Locate the cell with the specified text and output its [X, Y] center coordinate. 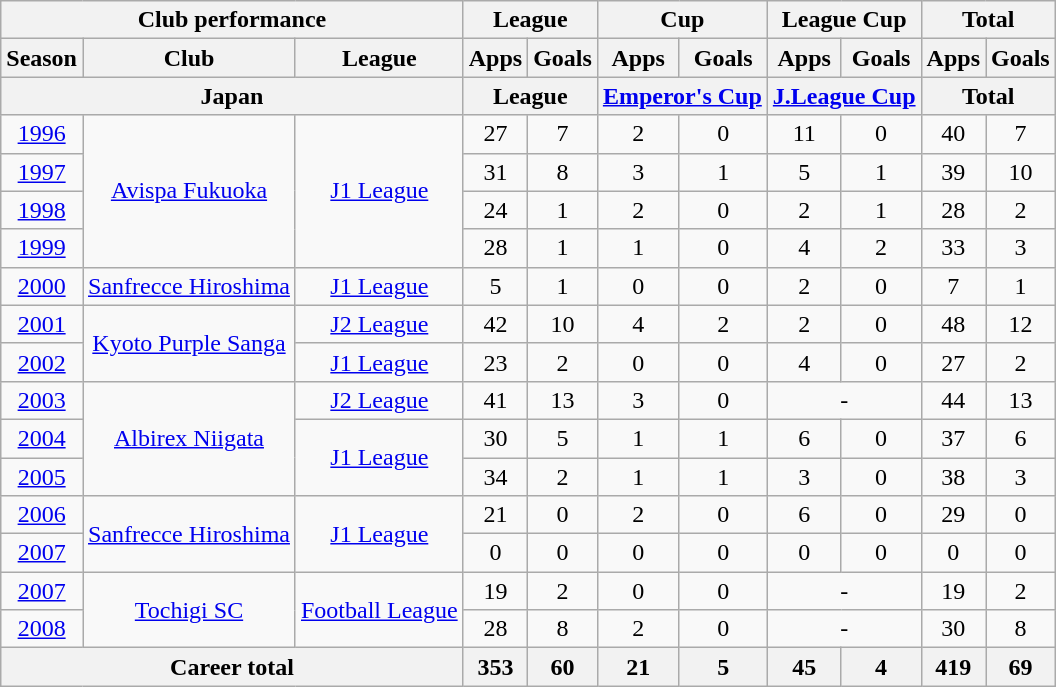
37 [953, 438]
Cup [682, 20]
11 [804, 134]
23 [495, 362]
2005 [42, 477]
League Cup [844, 20]
38 [953, 477]
Avispa Fukuoka [188, 191]
2001 [42, 324]
34 [495, 477]
419 [953, 667]
Club performance [232, 20]
1996 [42, 134]
1998 [42, 210]
41 [495, 400]
2006 [42, 515]
Football League [379, 610]
Japan [232, 96]
Emperor's Cup [682, 96]
2000 [42, 286]
69 [1021, 667]
40 [953, 134]
2003 [42, 400]
29 [953, 515]
Career total [232, 667]
2002 [42, 362]
48 [953, 324]
42 [495, 324]
60 [563, 667]
Kyoto Purple Sanga [188, 343]
J.League Cup [844, 96]
1999 [42, 248]
Club [188, 58]
Season [42, 58]
Tochigi SC [188, 610]
33 [953, 248]
24 [495, 210]
44 [953, 400]
2004 [42, 438]
45 [804, 667]
39 [953, 172]
31 [495, 172]
1997 [42, 172]
353 [495, 667]
2008 [42, 629]
12 [1021, 324]
Albirex Niigata [188, 438]
